Search for the cell housing the specified text and yield its (x, y) center coordinate. 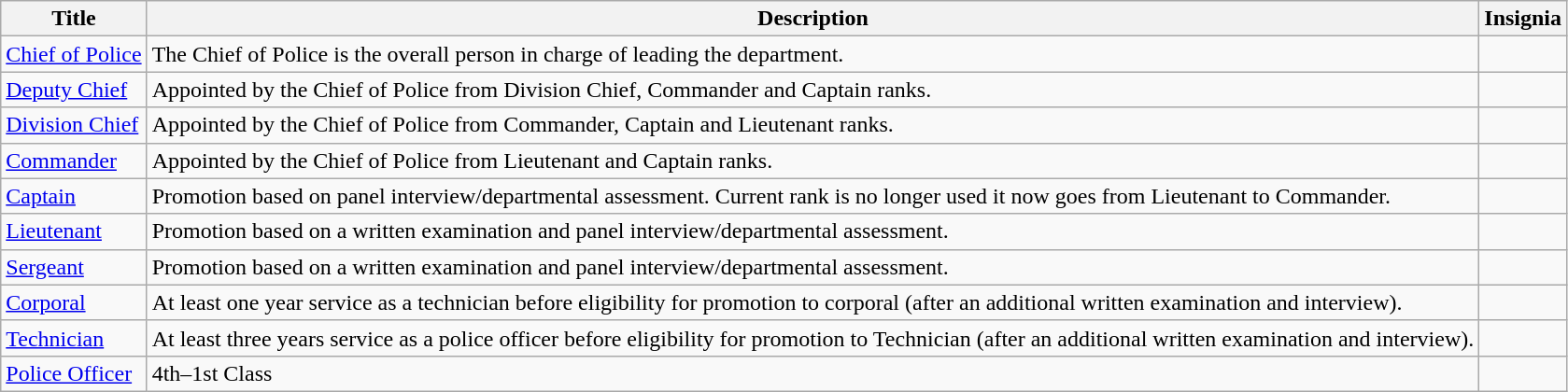
Police Officer (74, 373)
Title (74, 19)
4th–1st Class (812, 373)
Commander (74, 161)
The Chief of Police is the overall person in charge of leading the department. (812, 54)
Description (812, 19)
Division Chief (74, 125)
Chief of Police (74, 54)
At least one year service as a technician before eligibility for promotion to corporal (after an additional written examination and interview). (812, 302)
Corporal (74, 302)
Appointed by the Chief of Police from Lieutenant and Captain ranks. (812, 161)
Technician (74, 338)
Captain (74, 196)
Appointed by the Chief of Police from Commander, Captain and Lieutenant ranks. (812, 125)
Insignia (1523, 19)
Appointed by the Chief of Police from Division Chief, Commander and Captain ranks. (812, 90)
Lieutenant (74, 231)
Sergeant (74, 267)
Promotion based on panel interview/departmental assessment. Current rank is no longer used it now goes from Lieutenant to Commander. (812, 196)
Deputy Chief (74, 90)
